Pinpoint the cell where the given text exists, returning its [X, Y] midpoint coordinate. 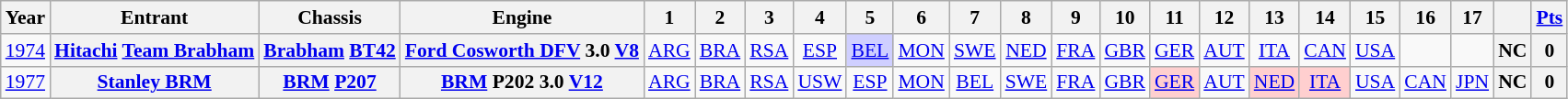
Engine [522, 17]
8 [1027, 17]
1977 [26, 82]
4 [819, 17]
1 [669, 17]
BRM P202 3.0 V12 [522, 82]
13 [1274, 17]
Chassis [330, 17]
3 [769, 17]
6 [921, 17]
Hitachi Team Brabham [155, 50]
2 [720, 17]
10 [1125, 17]
5 [869, 17]
BRM P207 [330, 82]
1974 [26, 50]
16 [1425, 17]
Pts [1549, 17]
Brabham BT42 [330, 50]
Entrant [155, 17]
14 [1325, 17]
17 [1472, 17]
USW [819, 82]
12 [1224, 17]
JPN [1472, 82]
7 [975, 17]
Year [26, 17]
9 [1075, 17]
11 [1175, 17]
Ford Cosworth DFV 3.0 V8 [522, 50]
15 [1376, 17]
Stanley BRM [155, 82]
